Identify which cell holds the provided text, then report its (X, Y) central coordinate. 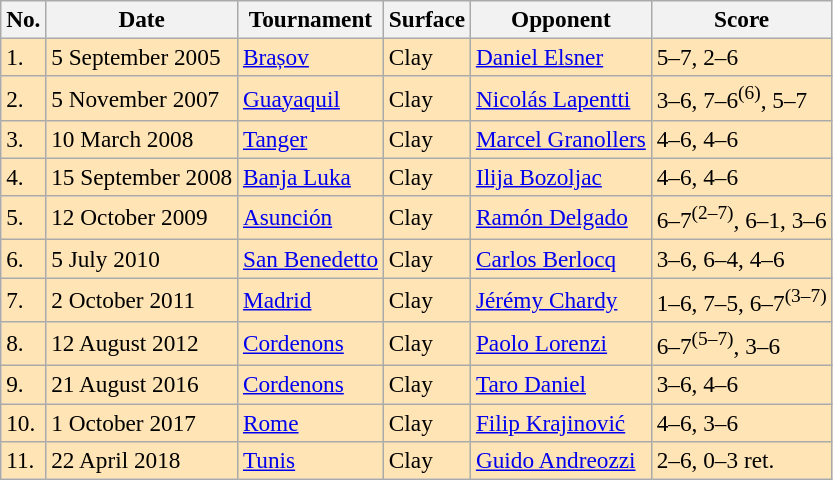
No. (24, 19)
Tunis (311, 460)
5 November 2007 (142, 98)
Ramón Delgado (560, 217)
12 October 2009 (142, 217)
3–6, 4–6 (742, 384)
Filip Krajinović (560, 422)
10. (24, 422)
Surface (426, 19)
11. (24, 460)
Asunción (311, 217)
5 September 2005 (142, 57)
4. (24, 177)
Tanger (311, 139)
Madrid (311, 299)
Paolo Lorenzi (560, 343)
2–6, 0–3 ret. (742, 460)
7. (24, 299)
Score (742, 19)
Rome (311, 422)
22 April 2018 (142, 460)
21 August 2016 (142, 384)
3. (24, 139)
6–7(2–7), 6–1, 3–6 (742, 217)
10 March 2008 (142, 139)
5 July 2010 (142, 258)
4–6, 3–6 (742, 422)
6–7(5–7), 3–6 (742, 343)
3–6, 7–6(6), 5–7 (742, 98)
12 August 2012 (142, 343)
3–6, 6–4, 4–6 (742, 258)
Nicolás Lapentti (560, 98)
Carlos Berlocq (560, 258)
Ilija Bozoljac (560, 177)
9. (24, 384)
2 October 2011 (142, 299)
1 October 2017 (142, 422)
1–6, 7–5, 6–7(3–7) (742, 299)
San Benedetto (311, 258)
Date (142, 19)
2. (24, 98)
6. (24, 258)
5–7, 2–6 (742, 57)
Jérémy Chardy (560, 299)
Guayaquil (311, 98)
Brașov (311, 57)
8. (24, 343)
Opponent (560, 19)
Daniel Elsner (560, 57)
Banja Luka (311, 177)
5. (24, 217)
Marcel Granollers (560, 139)
Taro Daniel (560, 384)
15 September 2008 (142, 177)
1. (24, 57)
Tournament (311, 19)
Guido Andreozzi (560, 460)
